Detect which cell encompasses the target text, then output its [X, Y] center coordinate. 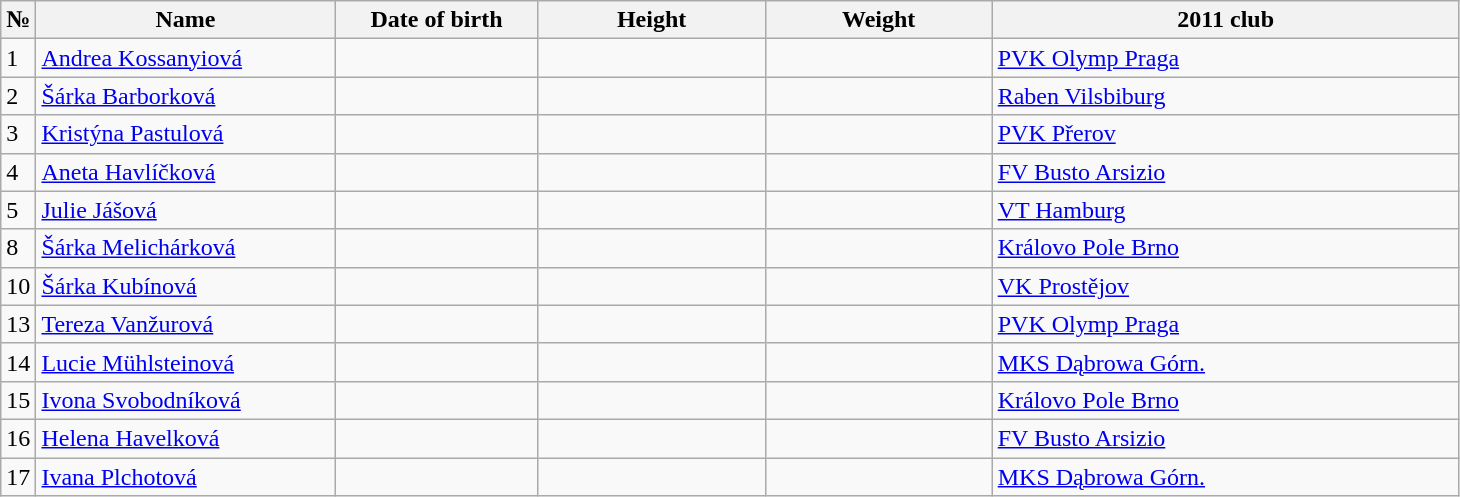
Helena Havelková [186, 438]
2 [18, 96]
5 [18, 210]
17 [18, 477]
Lucie Mühlsteinová [186, 362]
Šárka Melichárková [186, 248]
2011 club [1226, 20]
VT Hamburg [1226, 210]
8 [18, 248]
Raben Vilsbiburg [1226, 96]
PVK Přerov [1226, 134]
10 [18, 286]
Aneta Havlíčková [186, 172]
Šárka Kubínová [186, 286]
3 [18, 134]
Julie Jášová [186, 210]
16 [18, 438]
15 [18, 400]
1 [18, 58]
Date of birth [436, 20]
Ivona Svobodníková [186, 400]
Andrea Kossanyiová [186, 58]
Šárka Barborková [186, 96]
Tereza Vanžurová [186, 324]
Kristýna Pastulová [186, 134]
4 [18, 172]
Height [652, 20]
VK Prostějov [1226, 286]
Ivana Plchotová [186, 477]
13 [18, 324]
№ [18, 20]
Name [186, 20]
14 [18, 362]
Weight [878, 20]
